Search for the cell housing the specified text and yield its [x, y] center coordinate. 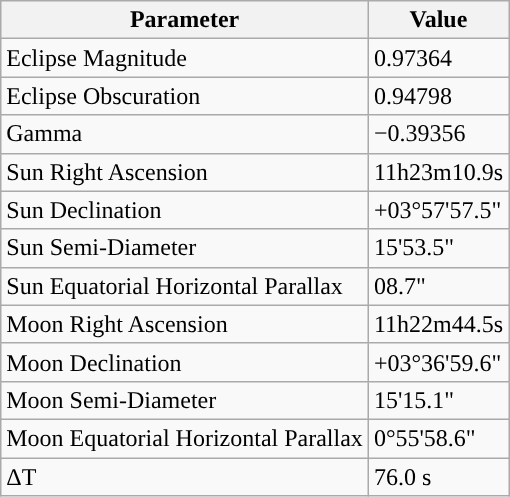
08.7" [438, 286]
Sun Semi-Diameter [185, 248]
11h23m10.9s [438, 172]
76.0 s [438, 477]
Moon Semi-Diameter [185, 400]
−0.39356 [438, 134]
ΔT [185, 477]
Moon Right Ascension [185, 324]
Eclipse Obscuration [185, 96]
Parameter [185, 20]
Moon Declination [185, 362]
Sun Right Ascension [185, 172]
Sun Declination [185, 210]
Moon Equatorial Horizontal Parallax [185, 438]
Eclipse Magnitude [185, 58]
+03°57'57.5" [438, 210]
Sun Equatorial Horizontal Parallax [185, 286]
0.94798 [438, 96]
0°55'58.6" [438, 438]
15'15.1" [438, 400]
Gamma [185, 134]
+03°36'59.6" [438, 362]
0.97364 [438, 58]
15'53.5" [438, 248]
11h22m44.5s [438, 324]
Value [438, 20]
